Provide the (X, Y) coordinate of the cell's center where the given text is located.  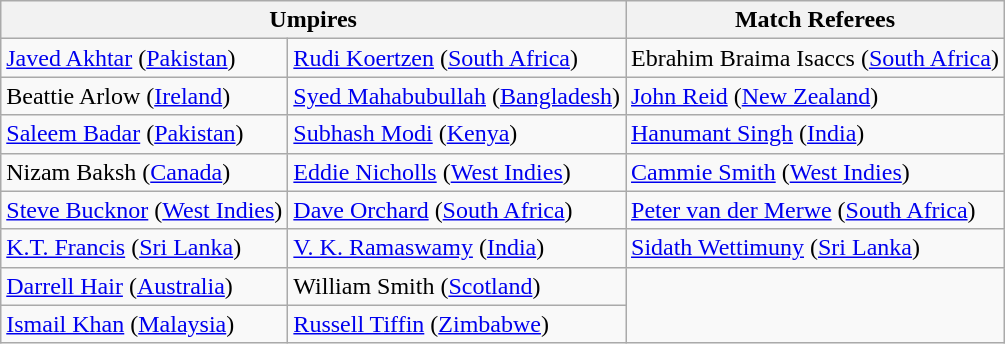
Russell Tiffin (Zimbabwe) (457, 324)
Hanumant Singh (India) (816, 134)
Match Referees (816, 20)
K.T. Francis (Sri Lanka) (144, 248)
William Smith (Scotland) (457, 286)
Steve Bucknor (West Indies) (144, 210)
Sidath Wettimuny (Sri Lanka) (816, 248)
Darrell Hair (Australia) (144, 286)
John Reid (New Zealand) (816, 96)
Cammie Smith (West Indies) (816, 172)
Ebrahim Braima Isaccs (South Africa) (816, 58)
Rudi Koertzen (South Africa) (457, 58)
Syed Mahabubullah (Bangladesh) (457, 96)
V. K. Ramaswamy (India) (457, 248)
Saleem Badar (Pakistan) (144, 134)
Peter van der Merwe (South Africa) (816, 210)
Eddie Nicholls (West Indies) (457, 172)
Umpires (314, 20)
Javed Akhtar (Pakistan) (144, 58)
Beattie Arlow (Ireland) (144, 96)
Dave Orchard (South Africa) (457, 210)
Nizam Baksh (Canada) (144, 172)
Subhash Modi (Kenya) (457, 134)
Ismail Khan (Malaysia) (144, 324)
